Scan for the cell matching the given text and deliver its [x, y] coordinate at center. 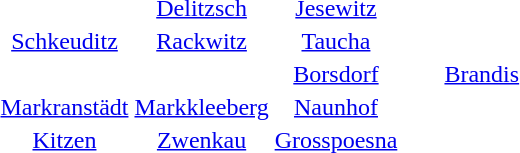
Naunhof [336, 107]
Borsdorf [336, 74]
Taucha [336, 41]
Rackwitz [202, 41]
Markkleeberg [202, 107]
